Determine the [X, Y] coordinate at the center of the cell enclosing the given text.  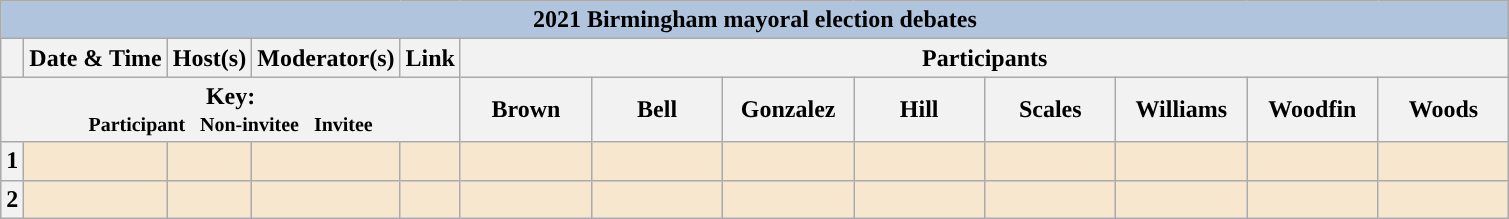
Hill [920, 110]
Date & Time [96, 58]
Gonzalez [788, 110]
1 [12, 161]
Brown [526, 110]
Participants [984, 58]
Key: Participant Non-invitee Invitee [231, 110]
Woodfin [1312, 110]
Host(s) [209, 58]
Moderator(s) [326, 58]
2021 Birmingham mayoral election debates [755, 20]
Link [430, 58]
Woods [1444, 110]
Williams [1182, 110]
2 [12, 199]
Bell [658, 110]
Scales [1050, 110]
